For the text-containing cell, return its midpoint in (x, y) coordinate format. 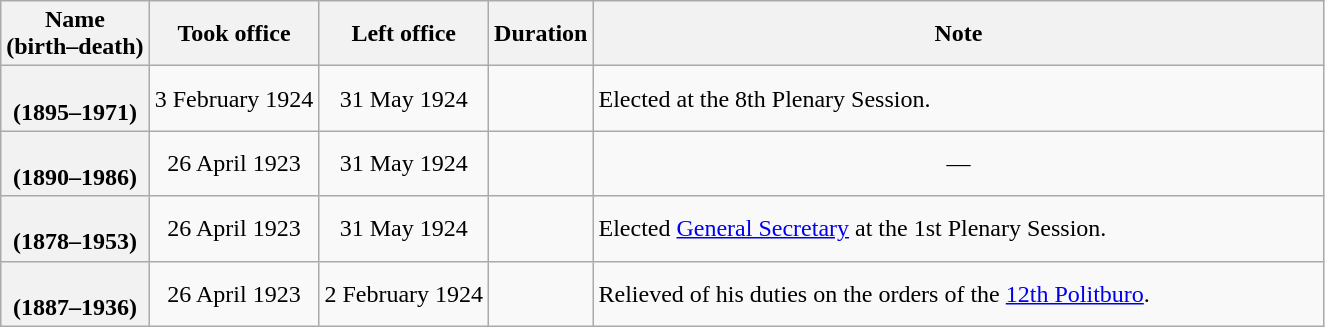
Took office (234, 34)
Note (958, 34)
Elected at the 8th Plenary Session. (958, 98)
(1895–1971) (75, 98)
— (958, 164)
Name(birth–death) (75, 34)
Duration (541, 34)
Left office (404, 34)
(1890–1986) (75, 164)
Elected General Secretary at the 1st Plenary Session. (958, 228)
(1878–1953) (75, 228)
Relieved of his duties on the orders of the 12th Politburo. (958, 294)
3 February 1924 (234, 98)
2 February 1924 (404, 294)
(1887–1936) (75, 294)
